Return (X, Y) of the center of cell containing provided text 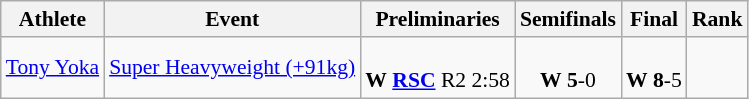
W RSC R2 2:58 (438, 68)
Semifinals (568, 19)
Rank (718, 19)
Event (232, 19)
W 8-5 (654, 68)
Super Heavyweight (+91kg) (232, 68)
Final (654, 19)
Athlete (52, 19)
W 5-0 (568, 68)
Tony Yoka (52, 68)
Preliminaries (438, 19)
